Output the [X, Y] coordinate of the center of the cell containing the given text.  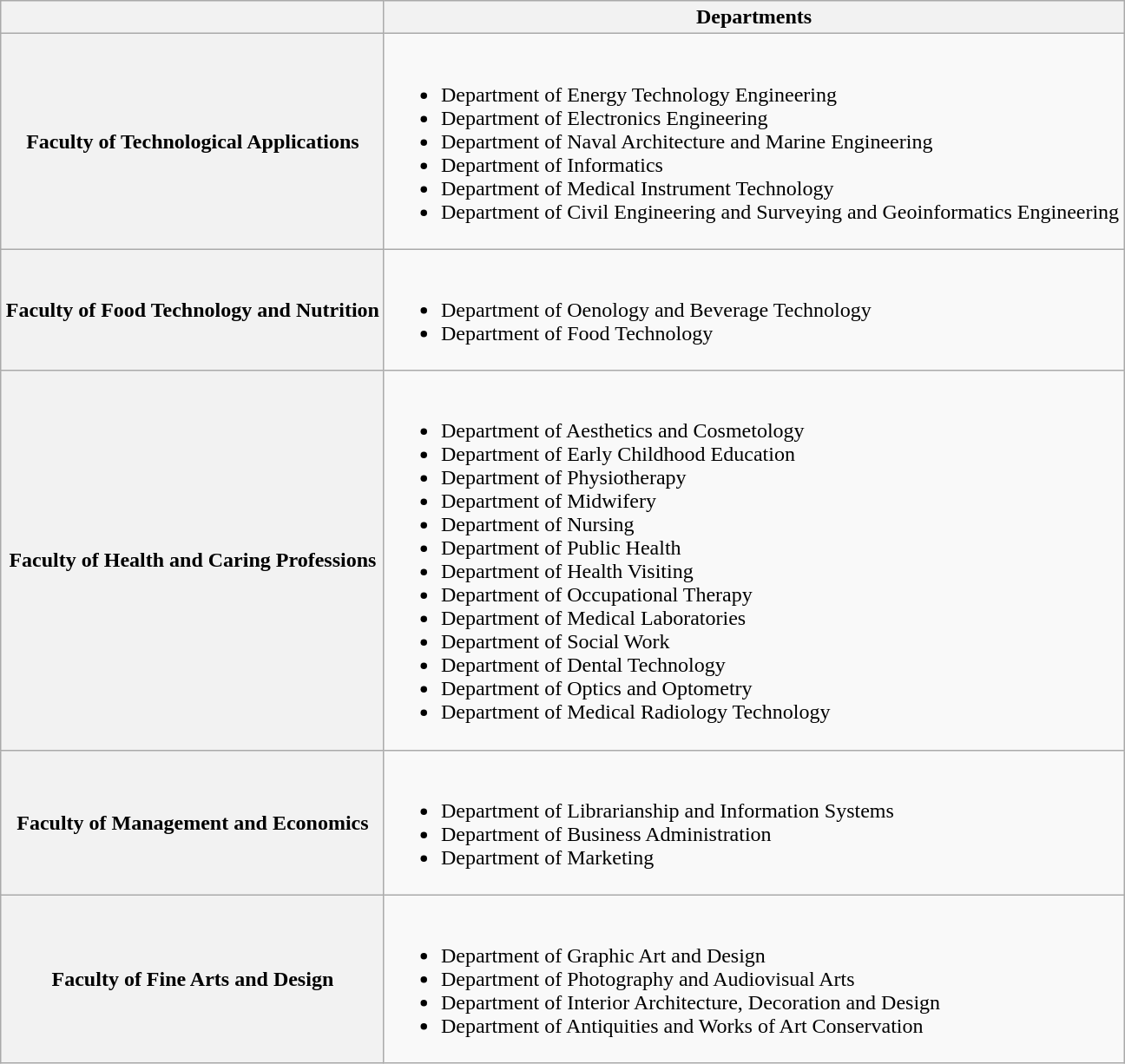
Faculty of Fine Arts and Design [193, 979]
Faculty of Management and Economics [193, 823]
Faculty of Technological Applications [193, 141]
Faculty of Health and Caring Professions [193, 561]
Faculty of Food Technology and Nutrition [193, 310]
Departments [753, 17]
Department of Oenology and Beverage Technology Department of Food Technology [753, 310]
Department of Librarianship and Information Systems Department of Business AdministrationDepartment of Marketing [753, 823]
